Return (x, y) of the center of cell containing provided text 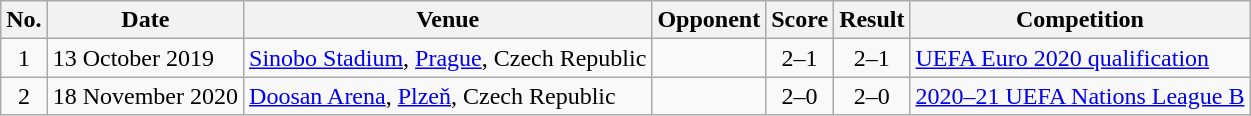
Sinobo Stadium, Prague, Czech Republic (448, 58)
Venue (448, 20)
Result (872, 20)
Date (145, 20)
Score (800, 20)
1 (24, 58)
Opponent (709, 20)
Doosan Arena, Plzeň, Czech Republic (448, 96)
No. (24, 20)
2020–21 UEFA Nations League B (1080, 96)
Competition (1080, 20)
13 October 2019 (145, 58)
UEFA Euro 2020 qualification (1080, 58)
18 November 2020 (145, 96)
2 (24, 96)
